Pinpoint the cell where the given text exists, returning its [X, Y] midpoint coordinate. 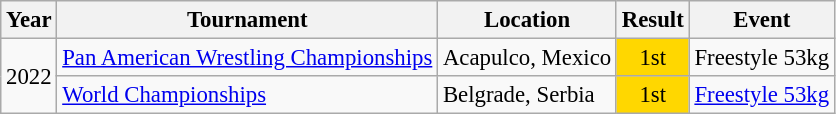
Year [29, 20]
Event [762, 20]
2022 [29, 76]
World Championships [248, 95]
Belgrade, Serbia [528, 95]
Pan American Wrestling Championships [248, 58]
Acapulco, Mexico [528, 58]
Location [528, 20]
Tournament [248, 20]
Result [652, 20]
